Locate the cell with the specified text and output its [X, Y] center coordinate. 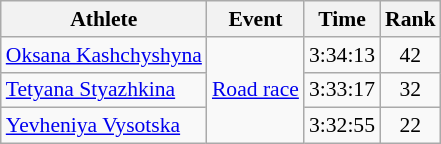
Time [342, 19]
Yevheniya Vysotska [104, 126]
42 [410, 55]
Road race [256, 90]
3:32:55 [342, 126]
3:33:17 [342, 90]
Event [256, 19]
Athlete [104, 19]
Tetyana Styazhkina [104, 90]
Rank [410, 19]
22 [410, 126]
32 [410, 90]
Oksana Kashchyshyna [104, 55]
3:34:13 [342, 55]
